Capture the cell that displays the provided text and extract its (X, Y) central coordinate. 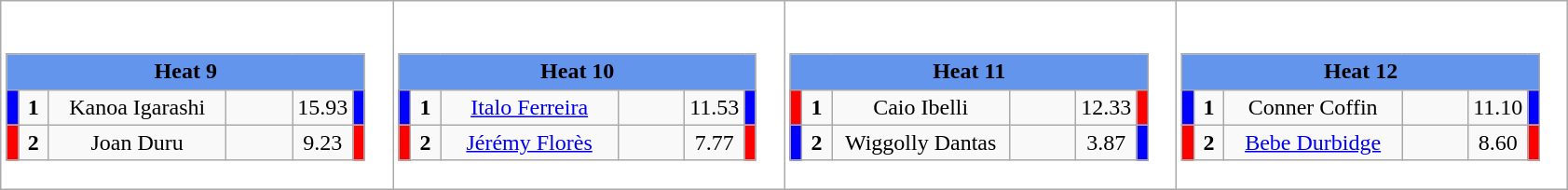
8.60 (1498, 142)
Wiggolly Dantas (920, 142)
Heat 9 (185, 72)
Heat 10 1 Italo Ferreira 11.53 2 Jérémy Florès 7.77 (589, 95)
11.53 (715, 107)
Bebe Durbidge (1314, 142)
Heat 9 1 Kanoa Igarashi 15.93 2 Joan Duru 9.23 (198, 95)
15.93 (322, 107)
Heat 11 1 Caio Ibelli 12.33 2 Wiggolly Dantas 3.87 (980, 95)
Heat 10 (578, 72)
Caio Ibelli (920, 107)
Conner Coffin (1314, 107)
7.77 (715, 142)
9.23 (322, 142)
Italo Ferreira (529, 107)
Jérémy Florès (529, 142)
11.10 (1498, 107)
Heat 12 (1360, 72)
Heat 11 (969, 72)
Joan Duru (138, 142)
3.87 (1107, 142)
Heat 12 1 Conner Coffin 11.10 2 Bebe Durbidge 8.60 (1372, 95)
12.33 (1107, 107)
Kanoa Igarashi (138, 107)
